Capture the cell that displays the provided text and extract its (x, y) central coordinate. 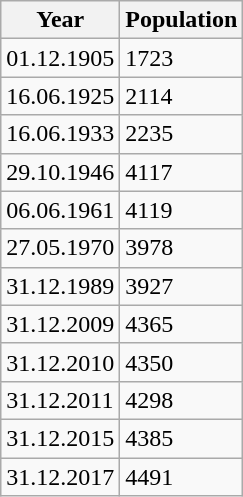
2235 (182, 134)
4117 (182, 172)
01.12.1905 (60, 58)
31.12.2011 (60, 400)
4365 (182, 324)
3978 (182, 248)
4385 (182, 438)
2114 (182, 96)
31.12.2015 (60, 438)
31.12.2010 (60, 362)
27.05.1970 (60, 248)
4491 (182, 477)
1723 (182, 58)
4298 (182, 400)
29.10.1946 (60, 172)
06.06.1961 (60, 210)
31.12.2017 (60, 477)
4350 (182, 362)
16.06.1933 (60, 134)
16.06.1925 (60, 96)
Population (182, 20)
Year (60, 20)
3927 (182, 286)
4119 (182, 210)
31.12.1989 (60, 286)
31.12.2009 (60, 324)
